Detect which cell encompasses the target text, then output its [x, y] center coordinate. 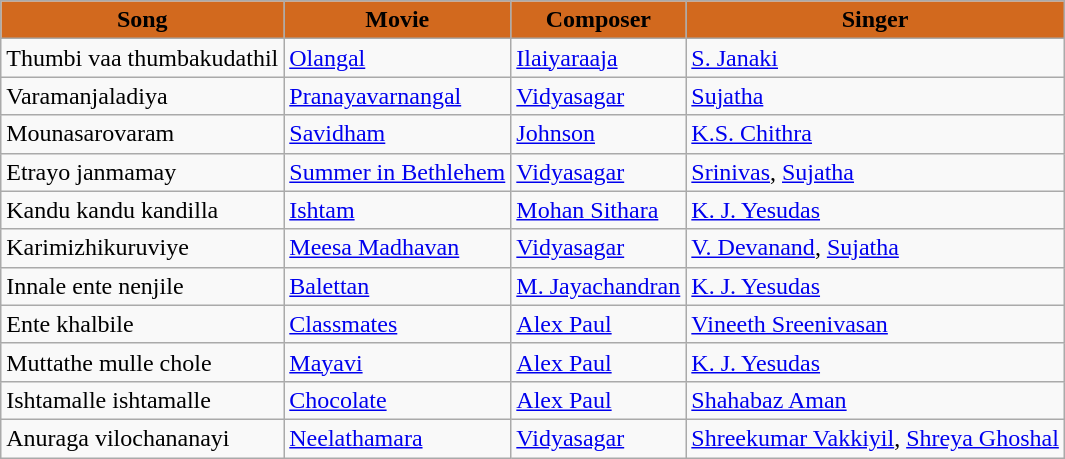
Movie [398, 20]
Karimizhikuruviye [142, 248]
Varamanjaladiya [142, 96]
Srinivas, Sujatha [876, 172]
Muttathe mulle chole [142, 362]
Ishtamalle ishtamalle [142, 400]
Anuraga vilochananayi [142, 438]
Song [142, 20]
Olangal [398, 58]
Ilaiyaraaja [598, 58]
Shreekumar Vakkiyil, Shreya Ghoshal [876, 438]
M. Jayachandran [598, 286]
Vineeth Sreenivasan [876, 324]
Meesa Madhavan [398, 248]
Johnson [598, 134]
Ishtam [398, 210]
K.S. Chithra [876, 134]
Summer in Bethlehem [398, 172]
Mounasarovaram [142, 134]
Mayavi [398, 362]
Neelathamara [398, 438]
Mohan Sithara [598, 210]
Kandu kandu kandilla [142, 210]
Savidham [398, 134]
Composer [598, 20]
Ente khalbile [142, 324]
Classmates [398, 324]
Singer [876, 20]
Thumbi vaa thumbakudathil [142, 58]
Chocolate [398, 400]
V. Devanand, Sujatha [876, 248]
Etrayo janmamay [142, 172]
Balettan [398, 286]
S. Janaki [876, 58]
Pranayavarnangal [398, 96]
Shahabaz Aman [876, 400]
Innale ente nenjile [142, 286]
Sujatha [876, 96]
